Capture the cell that displays the provided text and extract its (X, Y) central coordinate. 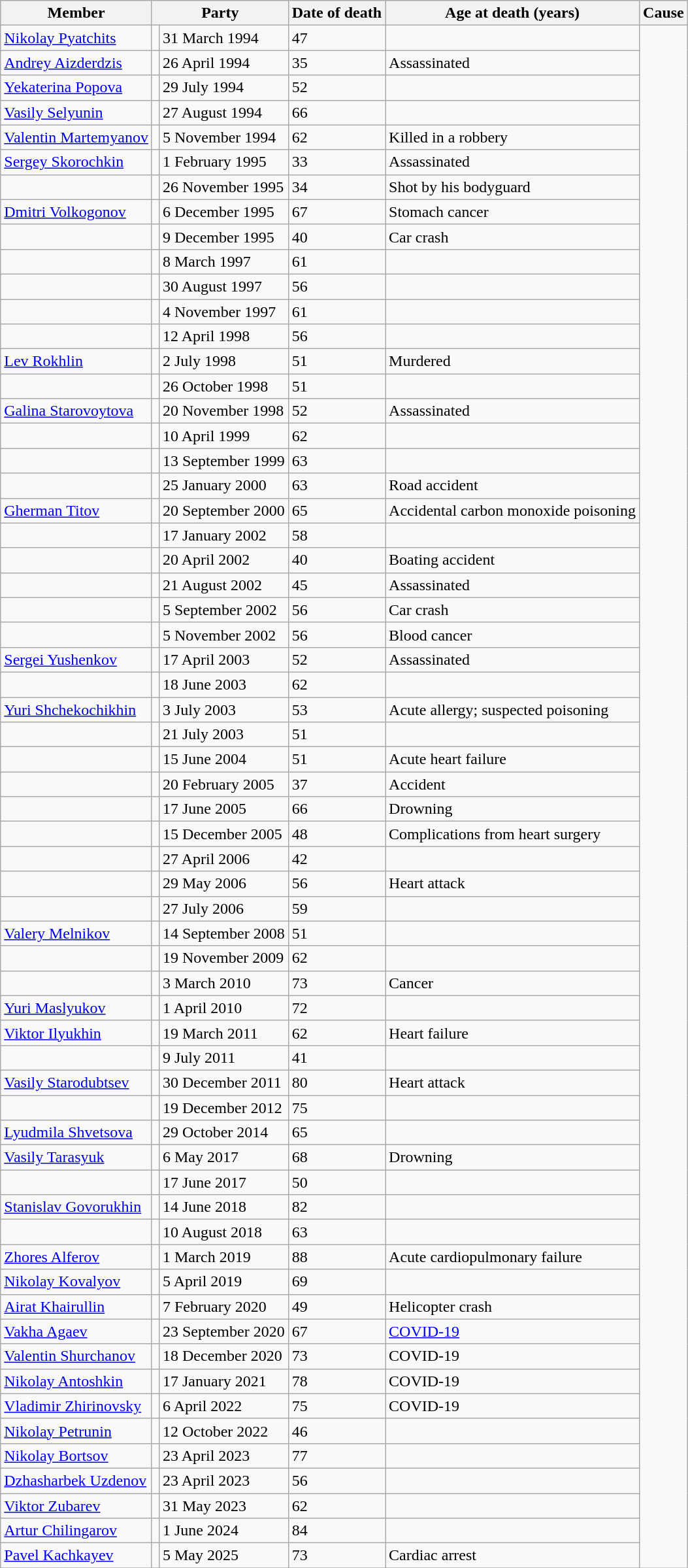
1 March 2019 (223, 1257)
18 June 2003 (223, 684)
27 April 2006 (223, 859)
Dmitri Volkogonov (76, 212)
10 April 1999 (223, 436)
1 April 2010 (223, 1008)
Acute heart failure (512, 759)
19 November 2009 (223, 958)
7 February 2020 (223, 1307)
Viktor Zubarev (76, 1505)
9 July 2011 (223, 1058)
29 July 1994 (223, 88)
Vasily Starodubtsev (76, 1082)
Stomach cancer (512, 212)
45 (336, 585)
Valentin Martemyanov (76, 137)
5 November 1994 (223, 137)
Date of death (336, 13)
19 March 2011 (223, 1033)
Nikolay Petrunin (76, 1431)
12 April 1998 (223, 337)
Zhores Alferov (76, 1257)
Member (76, 13)
Yuri Shchekochikhin (76, 709)
Boating accident (512, 560)
Viktor Ilyukhin (76, 1033)
69 (336, 1282)
Vasily Tarasyuk (76, 1158)
42 (336, 859)
18 December 2020 (223, 1356)
19 December 2012 (223, 1108)
Yuri Maslyukov (76, 1008)
17 June 2017 (223, 1182)
Accidental carbon monoxide poisoning (512, 510)
Lyudmila Shvetsova (76, 1133)
27 July 2006 (223, 909)
35 (336, 63)
23 September 2020 (223, 1331)
Andrey Aizderdzis (76, 63)
37 (336, 784)
Cardiac arrest (512, 1556)
Helicopter crash (512, 1307)
14 September 2008 (223, 933)
Cancer (512, 983)
29 October 2014 (223, 1133)
Stanislav Govorukhin (76, 1207)
5 May 2025 (223, 1556)
26 April 1994 (223, 63)
20 November 1998 (223, 411)
31 May 2023 (223, 1505)
Airat Khairullin (76, 1307)
5 November 2002 (223, 635)
Nikolay Pyatchits (76, 38)
Vasily Selyunin (76, 112)
34 (336, 187)
Sergey Skorochkin (76, 162)
9 December 1995 (223, 237)
5 September 2002 (223, 610)
Nikolay Bortsov (76, 1456)
15 December 2005 (223, 834)
6 April 2022 (223, 1406)
27 August 1994 (223, 112)
59 (336, 909)
46 (336, 1431)
15 June 2004 (223, 759)
Vladimir Zhirinovsky (76, 1406)
3 March 2010 (223, 983)
Age at death (years) (512, 13)
5 April 2019 (223, 1282)
48 (336, 834)
31 March 1994 (223, 38)
Acute allergy; suspected poisoning (512, 709)
26 October 1998 (223, 386)
8 March 1997 (223, 261)
Acute cardiopulmonary failure (512, 1257)
21 July 2003 (223, 735)
1 February 1995 (223, 162)
53 (336, 709)
Cause (664, 13)
Shot by his bodyguard (512, 187)
80 (336, 1082)
Pavel Kachkayev (76, 1556)
Valentin Shurchanov (76, 1356)
10 August 2018 (223, 1232)
Heart failure (512, 1033)
41 (336, 1058)
Nikolay Kovalyov (76, 1282)
26 November 1995 (223, 187)
84 (336, 1531)
3 July 2003 (223, 709)
72 (336, 1008)
88 (336, 1257)
13 September 1999 (223, 461)
49 (336, 1307)
58 (336, 535)
68 (336, 1158)
Gherman Titov (76, 510)
12 October 2022 (223, 1431)
82 (336, 1207)
30 August 1997 (223, 286)
6 December 1995 (223, 212)
33 (336, 162)
20 April 2002 (223, 560)
Killed in a robbery (512, 137)
47 (336, 38)
21 August 2002 (223, 585)
Complications from heart surgery (512, 834)
17 January 2002 (223, 535)
Road accident (512, 486)
Yekaterina Popova (76, 88)
6 May 2017 (223, 1158)
17 April 2003 (223, 659)
Sergei Yushenkov (76, 659)
20 September 2000 (223, 510)
30 December 2011 (223, 1082)
1 June 2024 (223, 1531)
77 (336, 1456)
Dzhasharbek Uzdenov (76, 1480)
Vakha Agaev (76, 1331)
Artur Chilingarov (76, 1531)
Murdered (512, 361)
14 June 2018 (223, 1207)
Blood cancer (512, 635)
50 (336, 1182)
4 November 1997 (223, 312)
2 July 1998 (223, 361)
Valery Melnikov (76, 933)
29 May 2006 (223, 884)
17 June 2005 (223, 809)
78 (336, 1381)
Nikolay Antoshkin (76, 1381)
20 February 2005 (223, 784)
17 January 2021 (223, 1381)
Lev Rokhlin (76, 361)
25 January 2000 (223, 486)
Accident (512, 784)
Party (220, 13)
Galina Starovoytova (76, 411)
